Extract the (x, y) coordinate from the center of the cell holding the provided text.  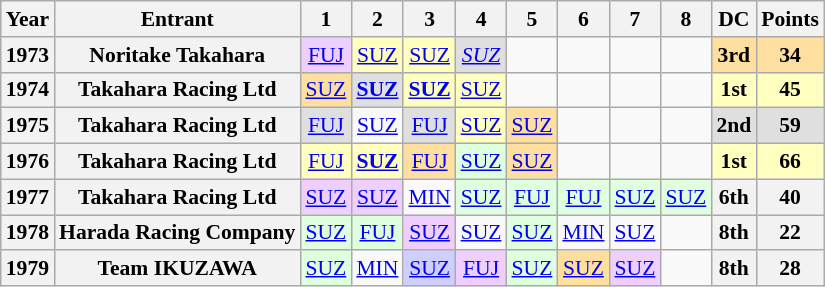
Noritake Takahara (177, 55)
2nd (734, 126)
DC (734, 19)
22 (790, 233)
1975 (28, 126)
6 (583, 19)
45 (790, 90)
Entrant (177, 19)
7 (636, 19)
1978 (28, 233)
3 (429, 19)
Points (790, 19)
34 (790, 55)
Team IKUZAWA (177, 269)
3rd (734, 55)
1973 (28, 55)
1979 (28, 269)
40 (790, 197)
1976 (28, 162)
6th (734, 197)
Year (28, 19)
1977 (28, 197)
28 (790, 269)
1 (326, 19)
66 (790, 162)
5 (532, 19)
4 (482, 19)
2 (377, 19)
1974 (28, 90)
Harada Racing Company (177, 233)
8 (686, 19)
59 (790, 126)
